Output the (x, y) coordinate of the center of the cell containing the given text.  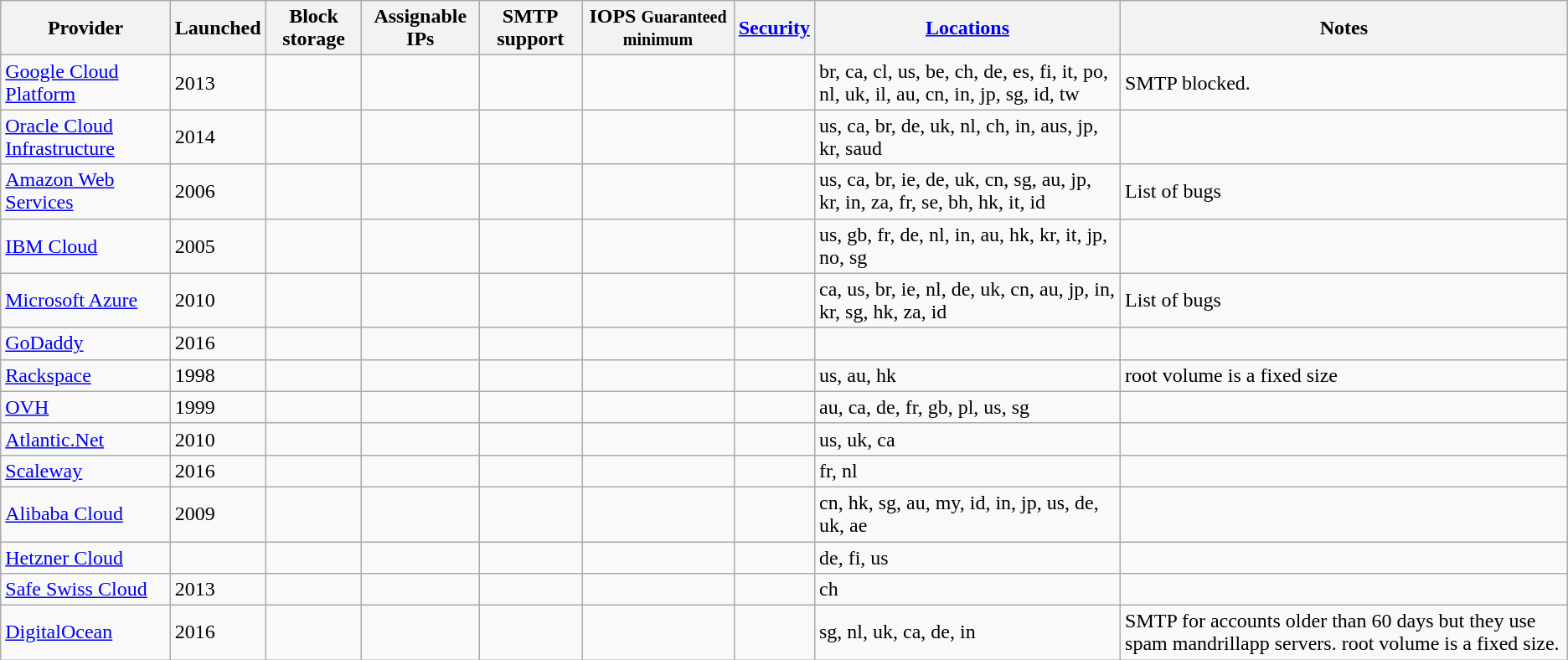
Atlantic.Net (85, 439)
2006 (218, 191)
sg, nl, uk, ca, de, in (967, 633)
Amazon Web Services (85, 191)
1999 (218, 407)
cn, hk, sg, au, my, id, in, jp, us, de, uk, ae (967, 514)
us, au, hk (967, 375)
Notes (1344, 28)
IOPS Guaranteed minimum (658, 28)
Safe Swiss Cloud (85, 590)
root volume is a fixed size (1344, 375)
OVH (85, 407)
br, ca, cl, us, be, ch, de, es, fi, it, po, nl, uk, il, au, cn, in, jp, sg, id, tw (967, 82)
Security (774, 28)
GoDaddy (85, 343)
Alibaba Cloud (85, 514)
Locations (967, 28)
2005 (218, 246)
au, ca, de, fr, gb, pl, us, sg (967, 407)
Scaleway (85, 471)
de, fi, us (967, 557)
SMTP blocked. (1344, 82)
Hetzner Cloud (85, 557)
SMTP support (531, 28)
Block storage (313, 28)
Oracle Cloud Infrastructure (85, 137)
Microsoft Azure (85, 300)
us, uk, ca (967, 439)
fr, nl (967, 471)
2014 (218, 137)
DigitalOcean (85, 633)
ca, us, br, ie, nl, de, uk, cn, au, jp, in, kr, sg, hk, za, id (967, 300)
Provider (85, 28)
us, gb, fr, de, nl, in, au, hk, kr, it, jp, no, sg (967, 246)
us, ca, br, de, uk, nl, ch, in, aus, jp, kr, saud (967, 137)
Assignable IPs (420, 28)
SMTP for accounts older than 60 days but they use spam mandrillapp servers. root volume is a fixed size. (1344, 633)
Google Cloud Platform (85, 82)
ch (967, 590)
IBM Cloud (85, 246)
1998 (218, 375)
us, ca, br, ie, de, uk, cn, sg, au, jp, kr, in, za, fr, se, bh, hk, it, id (967, 191)
2009 (218, 514)
Launched (218, 28)
Rackspace (85, 375)
